Find where the given text appears and provide that cell's center as [x, y] coordinate. 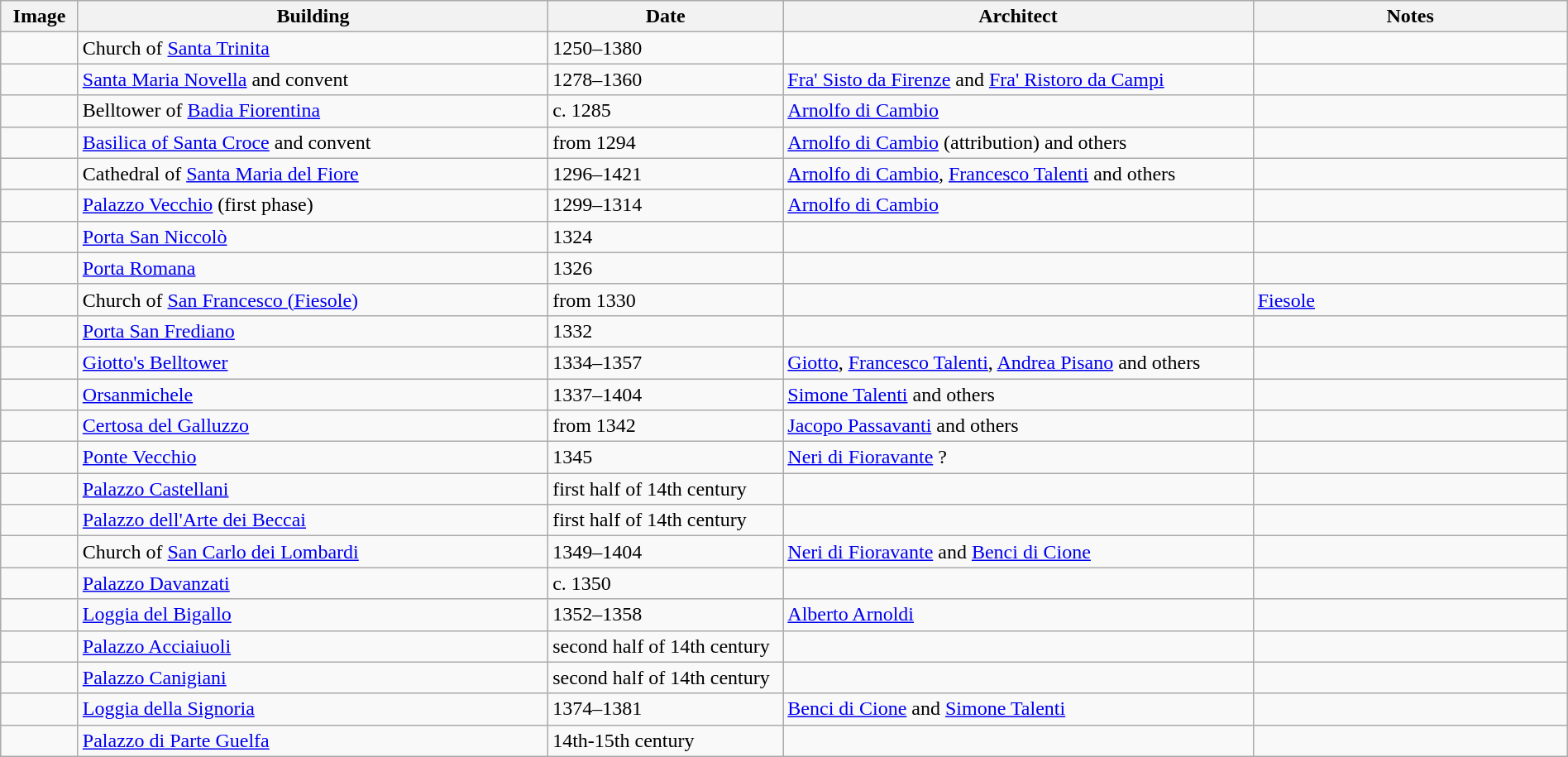
Cathedral of Santa Maria del Fiore [313, 174]
Jacopo Passavanti and others [1018, 426]
1345 [666, 458]
Building [313, 17]
c. 1350 [666, 583]
Church of San Carlo dei Lombardi [313, 552]
Palazzo Vecchio (first phase) [313, 205]
Fiesole [1410, 299]
Basilica of Santa Croce and convent [313, 142]
from 1294 [666, 142]
Palazzo Davanzati [313, 583]
Arnolfo di Cambio (attribution) and others [1018, 142]
Palazzo Castellani [313, 489]
Giotto's Belltower [313, 362]
from 1342 [666, 426]
1352–1358 [666, 615]
Palazzo dell'Arte dei Beccai [313, 520]
1299–1314 [666, 205]
Church of San Francesco (Fiesole) [313, 299]
Santa Maria Novella and convent [313, 79]
1250–1380 [666, 48]
14th-15th century [666, 740]
Date [666, 17]
c. 1285 [666, 111]
1374–1381 [666, 709]
1337–1404 [666, 395]
Image [40, 17]
Belltower of Badia Fiorentina [313, 111]
Loggia della Signoria [313, 709]
1349–1404 [666, 552]
Arnolfo di Cambio, Francesco Talenti and others [1018, 174]
Simone Talenti and others [1018, 395]
1296–1421 [666, 174]
Palazzo Canigiani [313, 678]
1278–1360 [666, 79]
Loggia del Bigallo [313, 615]
Neri di Fioravante and Benci di Cione [1018, 552]
1334–1357 [666, 362]
from 1330 [666, 299]
1324 [666, 237]
Porta San Frediano [313, 331]
Certosa del Galluzzo [313, 426]
Alberto Arnoldi [1018, 615]
Orsanmichele [313, 395]
1326 [666, 268]
Palazzo di Parte Guelfa [313, 740]
Ponte Vecchio [313, 458]
Notes [1410, 17]
Architect [1018, 17]
1332 [666, 331]
Palazzo Acciaiuoli [313, 646]
Church of Santa Trinita [313, 48]
Porta San Niccolò [313, 237]
Porta Romana [313, 268]
Fra' Sisto da Firenze and Fra' Ristoro da Campi [1018, 79]
Benci di Cione and Simone Talenti [1018, 709]
Neri di Fioravante ? [1018, 458]
Giotto, Francesco Talenti, Andrea Pisano and others [1018, 362]
